Detect which cell encompasses the target text, then output its (X, Y) center coordinate. 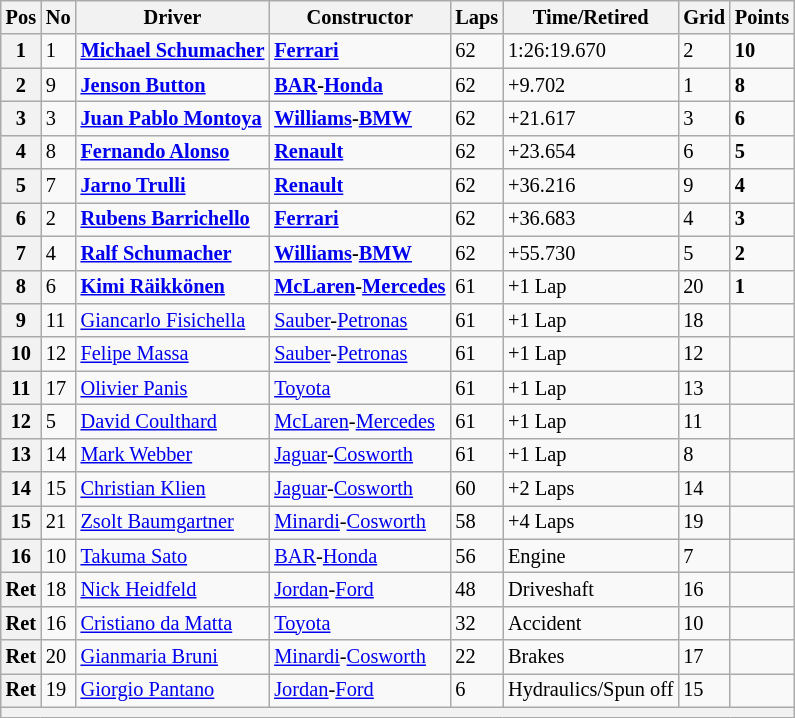
Olivier Panis (173, 388)
Christian Klien (173, 489)
Brakes (590, 657)
+9.702 (590, 85)
+36.216 (590, 186)
Ralf Schumacher (173, 253)
Driver (173, 17)
Points (762, 17)
Felipe Massa (173, 354)
Mark Webber (173, 455)
Driveshaft (590, 589)
Jenson Button (173, 85)
Time/Retired (590, 17)
Takuma Sato (173, 556)
Giancarlo Fisichella (173, 320)
+23.654 (590, 152)
Michael Schumacher (173, 51)
21 (58, 522)
60 (476, 489)
Fernando Alonso (173, 152)
Zsolt Baumgartner (173, 522)
Kimi Räikkönen (173, 287)
Jarno Trulli (173, 186)
58 (476, 522)
Giorgio Pantano (173, 690)
+55.730 (590, 253)
Rubens Barrichello (173, 219)
+4 Laps (590, 522)
Gianmaria Bruni (173, 657)
Hydraulics/Spun off (590, 690)
No (58, 17)
Nick Heidfeld (173, 589)
Cristiano da Matta (173, 623)
22 (476, 657)
Laps (476, 17)
56 (476, 556)
+36.683 (590, 219)
Pos (21, 17)
1:26:19.670 (590, 51)
48 (476, 589)
David Coulthard (173, 421)
+2 Laps (590, 489)
+21.617 (590, 118)
Grid (704, 17)
Constructor (360, 17)
Juan Pablo Montoya (173, 118)
Accident (590, 623)
32 (476, 623)
Engine (590, 556)
